Scan for the cell matching the given text and deliver its (X, Y) coordinate at center. 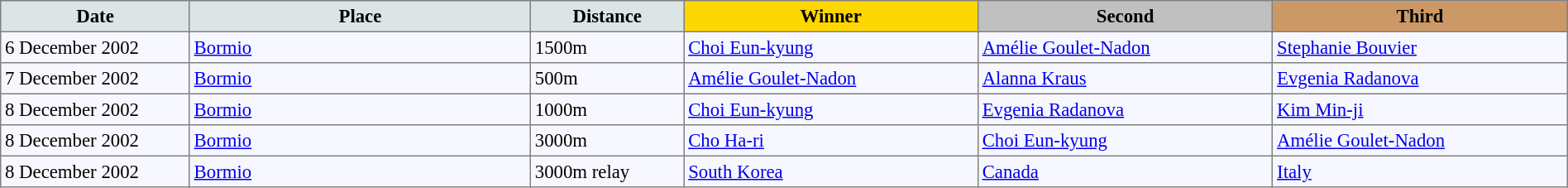
Winner (831, 17)
Second (1125, 17)
6 December 2002 (96, 47)
Place (360, 17)
Canada (1125, 171)
Kim Min-ji (1420, 109)
3000m (607, 141)
Date (96, 17)
500m (607, 79)
Third (1420, 17)
Italy (1420, 171)
1500m (607, 47)
3000m relay (607, 171)
Distance (607, 17)
Stephanie Bouvier (1420, 47)
Cho Ha-ri (831, 141)
7 December 2002 (96, 79)
1000m (607, 109)
Alanna Kraus (1125, 79)
South Korea (831, 171)
